Find where the given text appears and provide that cell's center as [x, y] coordinate. 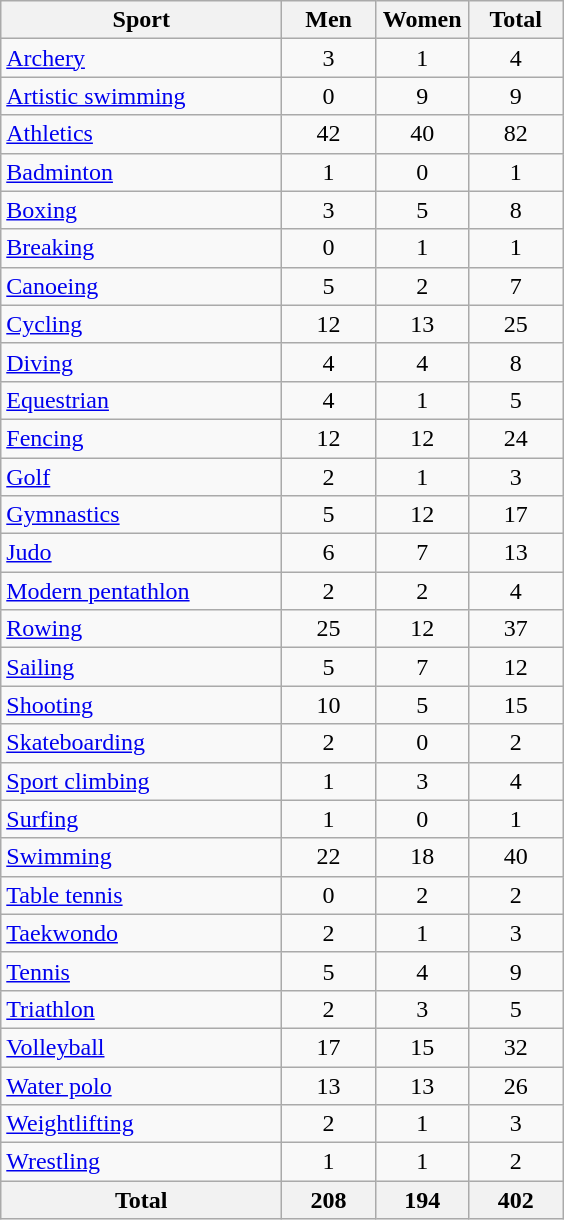
Triathlon [142, 1009]
26 [516, 1085]
Surfing [142, 819]
Canoeing [142, 286]
6 [329, 553]
Women [422, 20]
Men [329, 20]
Weightlifting [142, 1124]
Boxing [142, 210]
Gymnastics [142, 515]
22 [329, 857]
194 [422, 1200]
Sport [142, 20]
37 [516, 629]
Volleyball [142, 1047]
Modern pentathlon [142, 591]
18 [422, 857]
Breaking [142, 248]
Shooting [142, 705]
10 [329, 705]
Tennis [142, 971]
402 [516, 1200]
Artistic swimming [142, 96]
Fencing [142, 438]
42 [329, 134]
82 [516, 134]
Taekwondo [142, 933]
Athletics [142, 134]
Diving [142, 362]
Judo [142, 553]
Golf [142, 477]
Wrestling [142, 1162]
Water polo [142, 1085]
Table tennis [142, 895]
Cycling [142, 324]
32 [516, 1047]
Rowing [142, 629]
Sport climbing [142, 781]
Sailing [142, 667]
Swimming [142, 857]
Equestrian [142, 400]
Archery [142, 58]
Skateboarding [142, 743]
208 [329, 1200]
24 [516, 438]
Badminton [142, 172]
